Scan for the cell matching the given text and deliver its [x, y] coordinate at center. 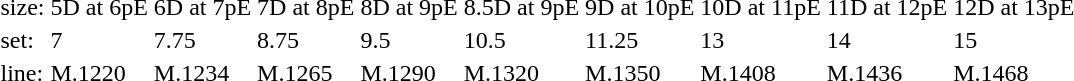
11.25 [640, 40]
10.5 [521, 40]
7.75 [202, 40]
13 [760, 40]
14 [886, 40]
9.5 [409, 40]
8.75 [306, 40]
7 [99, 40]
